Pinpoint the cell where the given text exists, returning its (X, Y) midpoint coordinate. 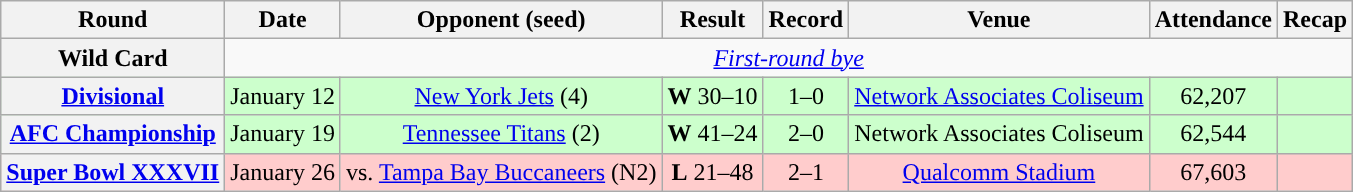
67,603 (1213, 172)
January 19 (283, 134)
2–0 (806, 134)
January 26 (283, 172)
62,207 (1213, 96)
2–1 (806, 172)
Attendance (1213, 20)
vs. Tampa Bay Buccaneers (N2) (501, 172)
Opponent (seed) (501, 20)
January 12 (283, 96)
Result (712, 20)
New York Jets (4) (501, 96)
AFC Championship (113, 134)
Date (283, 20)
Round (113, 20)
Super Bowl XXXVII (113, 172)
Qualcomm Stadium (999, 172)
L 21–48 (712, 172)
Recap (1316, 20)
Tennessee Titans (2) (501, 134)
Venue (999, 20)
62,544 (1213, 134)
Divisional (113, 96)
W 41–24 (712, 134)
First-round bye (789, 58)
Wild Card (113, 58)
1–0 (806, 96)
Record (806, 20)
W 30–10 (712, 96)
